From the cell containing the given text, extract its center point as (x, y) coordinate. 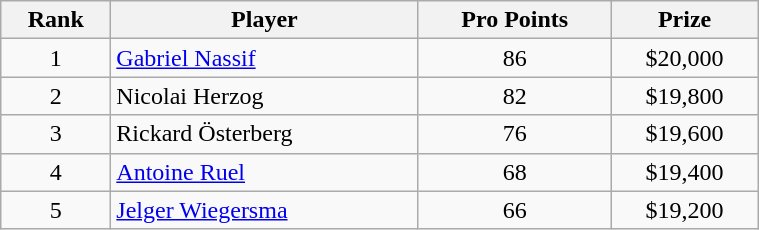
5 (56, 210)
$19,800 (684, 96)
82 (515, 96)
$19,600 (684, 134)
66 (515, 210)
4 (56, 172)
Rank (56, 20)
Jelger Wiegersma (264, 210)
$19,400 (684, 172)
Rickard Österberg (264, 134)
1 (56, 58)
Nicolai Herzog (264, 96)
3 (56, 134)
86 (515, 58)
Antoine Ruel (264, 172)
76 (515, 134)
$19,200 (684, 210)
Player (264, 20)
Prize (684, 20)
68 (515, 172)
Pro Points (515, 20)
$20,000 (684, 58)
2 (56, 96)
Gabriel Nassif (264, 58)
